Detect which cell encompasses the target text, then output its (x, y) center coordinate. 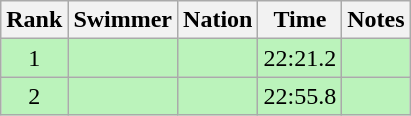
Notes (376, 20)
Time (300, 20)
Swimmer (123, 20)
Rank (34, 20)
1 (34, 58)
2 (34, 96)
22:55.8 (300, 96)
Nation (218, 20)
22:21.2 (300, 58)
